Search for the cell housing the specified text and yield its (x, y) center coordinate. 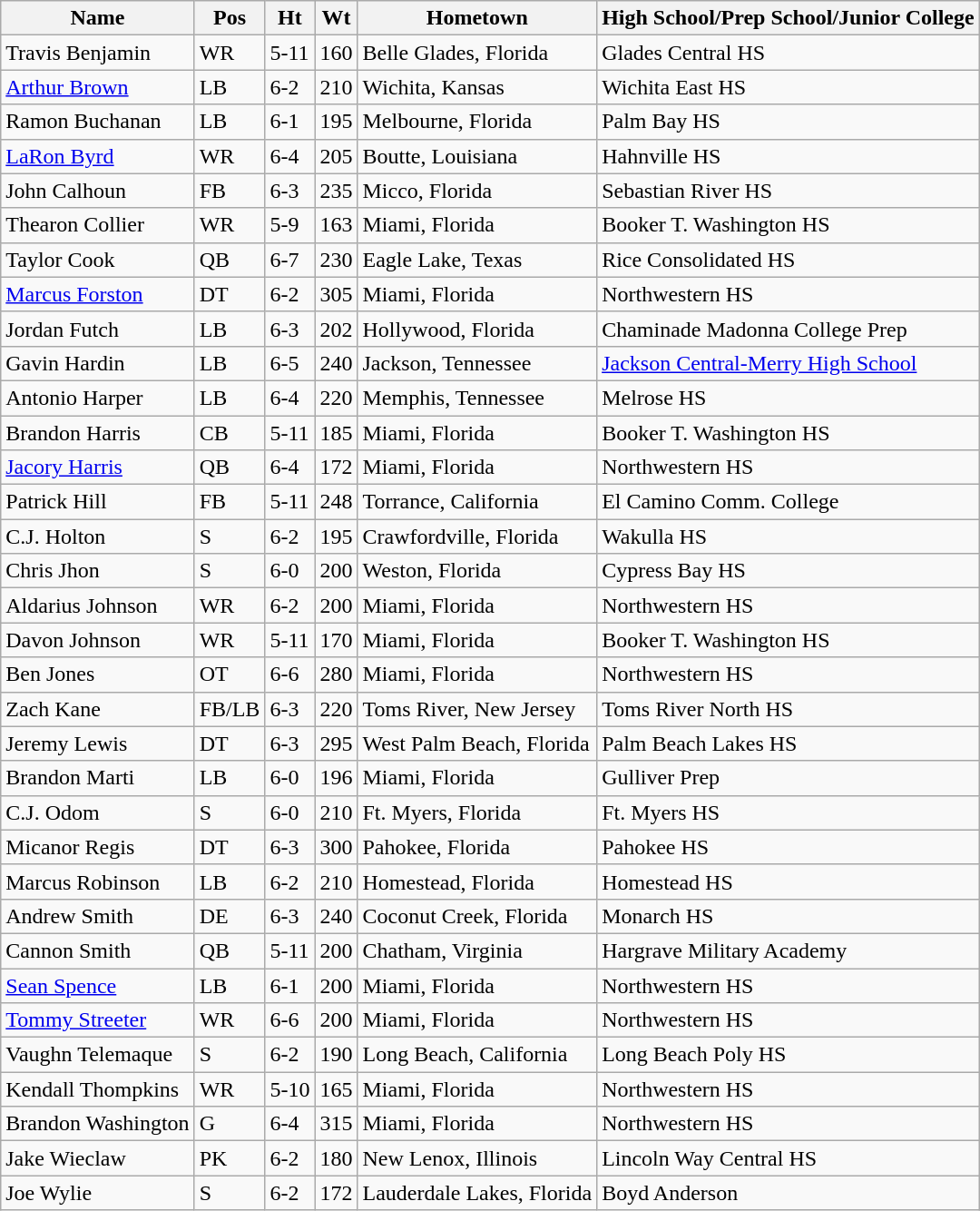
High School/Prep School/Junior College (789, 18)
Melrose HS (789, 398)
West Palm Beach, Florida (477, 743)
Glades Central HS (789, 53)
FB/LB (230, 709)
Boyd Anderson (789, 1193)
Tommy Streeter (98, 1020)
Toms River North HS (789, 709)
Micco, Florida (477, 191)
6-7 (290, 260)
Palm Beach Lakes HS (789, 743)
Wichita, Kansas (477, 87)
Sebastian River HS (789, 191)
CB (230, 433)
Hargrave Military Academy (789, 950)
295 (336, 743)
Homestead HS (789, 881)
New Lenox, Illinois (477, 1158)
Gulliver Prep (789, 778)
Andrew Smith (98, 916)
196 (336, 778)
Melbourne, Florida (477, 122)
Toms River, New Jersey (477, 709)
Zach Kane (98, 709)
280 (336, 674)
Wichita East HS (789, 87)
Marcus Forston (98, 294)
Arthur Brown (98, 87)
180 (336, 1158)
Chaminade Madonna College Prep (789, 329)
C.J. Holton (98, 537)
DE (230, 916)
170 (336, 640)
Crawfordville, Florida (477, 537)
Lincoln Way Central HS (789, 1158)
160 (336, 53)
Ben Jones (98, 674)
Hollywood, Florida (477, 329)
5-9 (290, 225)
Jake Wieclaw (98, 1158)
Jordan Futch (98, 329)
6-5 (290, 363)
Coconut Creek, Florida (477, 916)
John Calhoun (98, 191)
Gavin Hardin (98, 363)
248 (336, 502)
Cannon Smith (98, 950)
Cypress Bay HS (789, 571)
G (230, 1124)
LaRon Byrd (98, 156)
Weston, Florida (477, 571)
202 (336, 329)
Chris Jhon (98, 571)
205 (336, 156)
Palm Bay HS (789, 122)
El Camino Comm. College (789, 502)
Ft. Myers HS (789, 812)
Joe Wylie (98, 1193)
Homestead, Florida (477, 881)
Ramon Buchanan (98, 122)
Rice Consolidated HS (789, 260)
Jackson Central-Merry High School (789, 363)
Chatham, Virginia (477, 950)
305 (336, 294)
Brandon Washington (98, 1124)
Taylor Cook (98, 260)
Eagle Lake, Texas (477, 260)
Jackson, Tennessee (477, 363)
Wt (336, 18)
300 (336, 847)
230 (336, 260)
Wakulla HS (789, 537)
Jacory Harris (98, 468)
Travis Benjamin (98, 53)
Name (98, 18)
Lauderdale Lakes, Florida (477, 1193)
C.J. Odom (98, 812)
OT (230, 674)
Monarch HS (789, 916)
PK (230, 1158)
Brandon Harris (98, 433)
185 (336, 433)
165 (336, 1089)
Kendall Thompkins (98, 1089)
Long Beach, California (477, 1055)
Marcus Robinson (98, 881)
Pos (230, 18)
Ht (290, 18)
Boutte, Louisiana (477, 156)
Hometown (477, 18)
Vaughn Telemaque (98, 1055)
Jeremy Lewis (98, 743)
Davon Johnson (98, 640)
Long Beach Poly HS (789, 1055)
Pahokee, Florida (477, 847)
Patrick Hill (98, 502)
235 (336, 191)
Antonio Harper (98, 398)
Pahokee HS (789, 847)
Micanor Regis (98, 847)
190 (336, 1055)
Thearon Collier (98, 225)
Belle Glades, Florida (477, 53)
163 (336, 225)
Brandon Marti (98, 778)
Ft. Myers, Florida (477, 812)
Torrance, California (477, 502)
Aldarius Johnson (98, 605)
Sean Spence (98, 985)
315 (336, 1124)
5-10 (290, 1089)
Memphis, Tennessee (477, 398)
Hahnville HS (789, 156)
